Provide the (X, Y) coordinate of the cell's center where the given text is located.  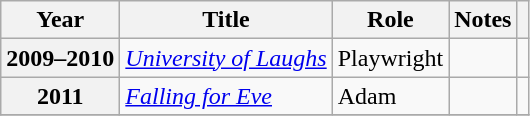
Year (60, 20)
Title (226, 20)
Playwright (390, 58)
Role (390, 20)
Falling for Eve (226, 96)
Adam (390, 96)
2011 (60, 96)
Notes (483, 20)
2009–2010 (60, 58)
University of Laughs (226, 58)
